Find where the given text appears and provide that cell's center as [X, Y] coordinate. 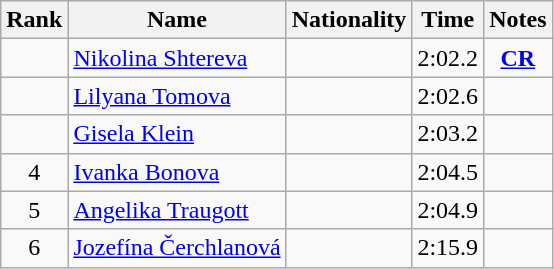
5 [34, 210]
Time [448, 20]
Lilyana Tomova [177, 96]
2:15.9 [448, 248]
Nationality [349, 20]
CR [518, 58]
Ivanka Bonova [177, 172]
2:04.5 [448, 172]
Notes [518, 20]
2:03.2 [448, 134]
2:04.9 [448, 210]
2:02.6 [448, 96]
Nikolina Shtereva [177, 58]
6 [34, 248]
4 [34, 172]
Gisela Klein [177, 134]
2:02.2 [448, 58]
Rank [34, 20]
Jozefína Čerchlanová [177, 248]
Name [177, 20]
Angelika Traugott [177, 210]
